Return the [X, Y] coordinate for the center point of the cell that contains the specified text.  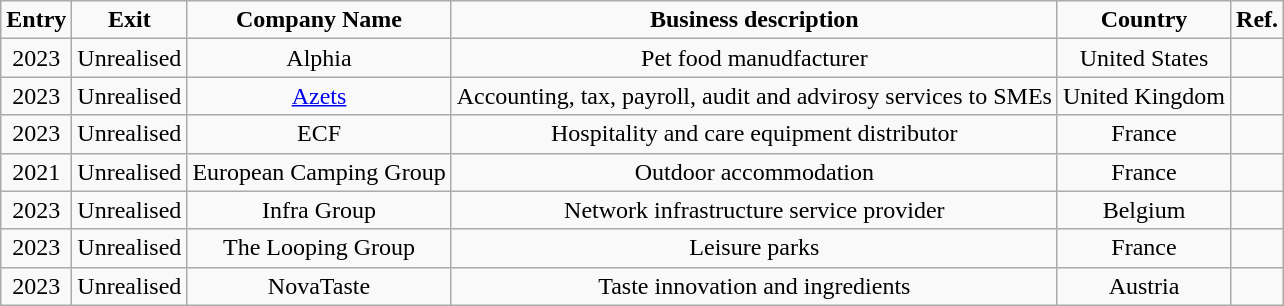
Country [1144, 20]
United States [1144, 58]
Alphia [319, 58]
Entry [36, 20]
European Camping Group [319, 172]
United Kingdom [1144, 96]
The Looping Group [319, 248]
Taste innovation and ingredients [754, 286]
Belgium [1144, 210]
ECF [319, 134]
Exit [130, 20]
Hospitality and care equipment distributor [754, 134]
Accounting, tax, payroll, audit and advirosy services to SMEs [754, 96]
Infra Group [319, 210]
Pet food manudfacturer [754, 58]
Network infrastructure service provider [754, 210]
Leisure parks [754, 248]
Ref. [1258, 20]
Company Name [319, 20]
2021 [36, 172]
Azets [319, 96]
Austria [1144, 286]
Outdoor accommodation [754, 172]
Business description [754, 20]
NovaTaste [319, 286]
